Return (x, y) of the center of cell containing provided text 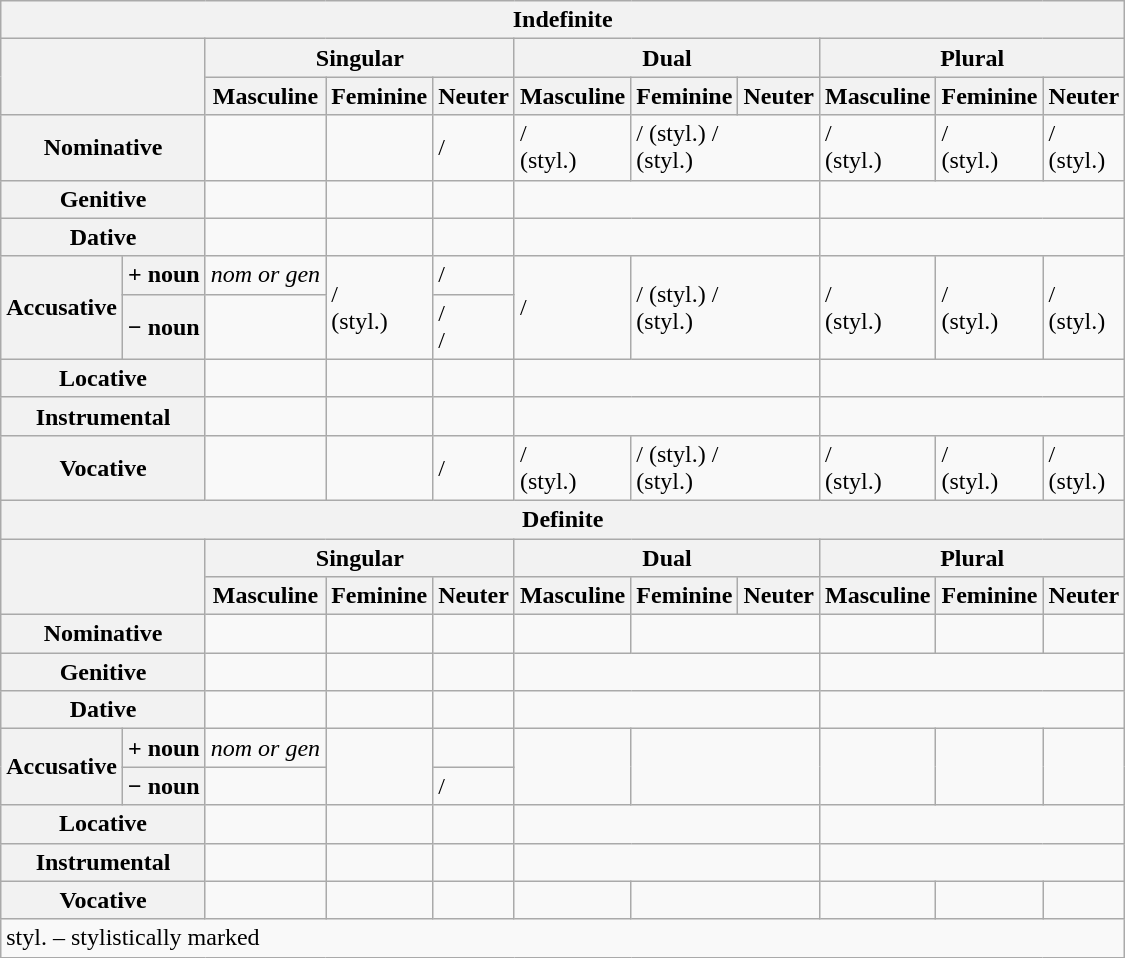
Indefinite (563, 20)
styl. – stylistically marked (563, 938)
Definite (563, 519)
/ / (474, 326)
